Capture the cell that displays the provided text and extract its (x, y) central coordinate. 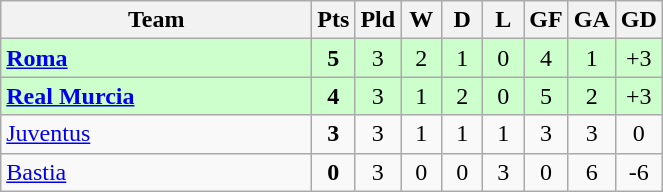
W (422, 20)
Pld (378, 20)
Roma (156, 58)
-6 (638, 172)
Bastia (156, 172)
GA (592, 20)
6 (592, 172)
L (504, 20)
Team (156, 20)
GD (638, 20)
Juventus (156, 134)
D (462, 20)
Real Murcia (156, 96)
GF (546, 20)
Pts (334, 20)
